Determine the (X, Y) coordinate at the center of the cell enclosing the given text.  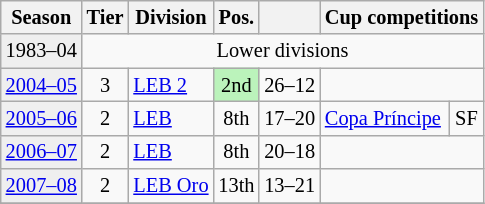
Division (170, 17)
Season (42, 17)
2nd (236, 85)
17–20 (290, 118)
2004–05 (42, 85)
Cup competitions (402, 17)
2005–06 (42, 118)
Pos. (236, 17)
13th (236, 186)
Tier (106, 17)
Copa Príncipe (385, 118)
LEB 2 (170, 85)
3 (106, 85)
26–12 (290, 85)
LEB Oro (170, 186)
Lower divisions (282, 51)
2007–08 (42, 186)
13–21 (290, 186)
20–18 (290, 152)
SF (466, 118)
2006–07 (42, 152)
1983–04 (42, 51)
